Output the (x, y) coordinate of the center of the cell containing the given text.  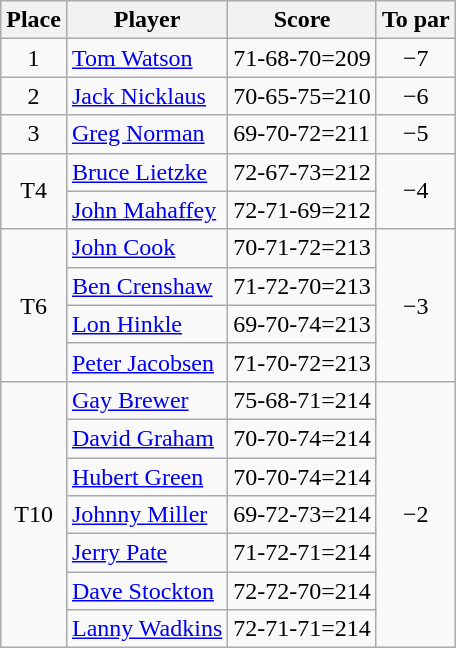
John Mahaffey (146, 210)
71-72-71=214 (302, 553)
John Cook (146, 248)
Hubert Green (146, 477)
To par (416, 20)
−5 (416, 134)
−2 (416, 514)
T6 (34, 305)
69-70-72=211 (302, 134)
T10 (34, 514)
75-68-71=214 (302, 400)
T4 (34, 191)
−7 (416, 58)
69-70-74=213 (302, 324)
71-70-72=213 (302, 362)
71-68-70=209 (302, 58)
1 (34, 58)
72-67-73=212 (302, 172)
Jerry Pate (146, 553)
Dave Stockton (146, 591)
72-71-71=214 (302, 629)
−3 (416, 305)
−6 (416, 96)
Tom Watson (146, 58)
Peter Jacobsen (146, 362)
David Graham (146, 438)
2 (34, 96)
Greg Norman (146, 134)
3 (34, 134)
Place (34, 20)
−4 (416, 191)
71-72-70=213 (302, 286)
70-71-72=213 (302, 248)
Bruce Lietzke (146, 172)
Score (302, 20)
Ben Crenshaw (146, 286)
Jack Nicklaus (146, 96)
Johnny Miller (146, 515)
Lanny Wadkins (146, 629)
72-72-70=214 (302, 591)
Player (146, 20)
69-72-73=214 (302, 515)
70-65-75=210 (302, 96)
72-71-69=212 (302, 210)
Lon Hinkle (146, 324)
Gay Brewer (146, 400)
